Find where the given text appears and provide that cell's center as (x, y) coordinate. 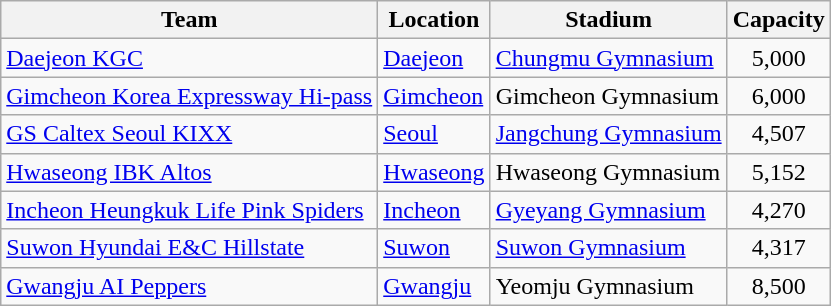
GS Caltex Seoul KIXX (190, 134)
Gwangju AI Peppers (190, 286)
Hwaseong IBK Altos (190, 172)
Gwangju (434, 286)
5,000 (778, 58)
Capacity (778, 20)
Stadium (608, 20)
Hwaseong (434, 172)
Incheon Heungkuk Life Pink Spiders (190, 210)
Suwon (434, 248)
Location (434, 20)
Gimcheon Gymnasium (608, 96)
Team (190, 20)
Yeomju Gymnasium (608, 286)
Gimcheon Korea Expressway Hi-pass (190, 96)
4,317 (778, 248)
Chungmu Gymnasium (608, 58)
Seoul (434, 134)
4,270 (778, 210)
Daejeon KGC (190, 58)
Suwon Gymnasium (608, 248)
Suwon Hyundai E&C Hillstate (190, 248)
Gimcheon (434, 96)
6,000 (778, 96)
4,507 (778, 134)
8,500 (778, 286)
Gyeyang Gymnasium (608, 210)
5,152 (778, 172)
Incheon (434, 210)
Jangchung Gymnasium (608, 134)
Daejeon (434, 58)
Hwaseong Gymnasium (608, 172)
